Extract the (X, Y) coordinate from the center of the cell holding the provided text.  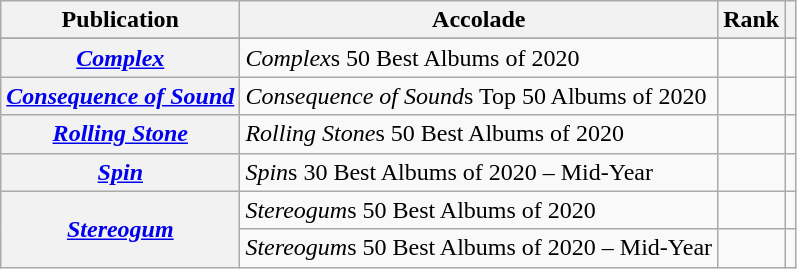
Spin (120, 172)
Consequence of Sound (120, 96)
Complex (120, 58)
Complexs 50 Best Albums of 2020 (479, 58)
Stereogum (120, 229)
Rolling Stones 50 Best Albums of 2020 (479, 134)
Rank (752, 20)
Stereogums 50 Best Albums of 2020 (479, 210)
Rolling Stone (120, 134)
Stereogums 50 Best Albums of 2020 – Mid-Year (479, 248)
Spins 30 Best Albums of 2020 – Mid-Year (479, 172)
Consequence of Sounds Top 50 Albums of 2020 (479, 96)
Publication (120, 20)
Accolade (479, 20)
